Pinpoint the cell where the given text exists, returning its (X, Y) midpoint coordinate. 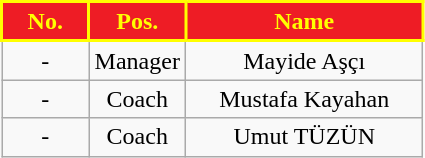
No. (46, 22)
Umut TÜZÜN (304, 137)
Mayide Aşçı (304, 60)
Pos. (137, 22)
Manager (137, 60)
Name (304, 22)
Mustafa Kayahan (304, 99)
